Pinpoint the cell where the given text exists, returning its [X, Y] midpoint coordinate. 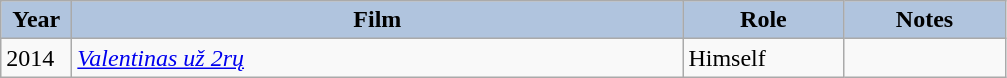
2014 [36, 58]
Valentinas už 2rų [378, 58]
Notes [924, 20]
Role [764, 20]
Film [378, 20]
Himself [764, 58]
Year [36, 20]
